Search for the cell housing the specified text and yield its (x, y) center coordinate. 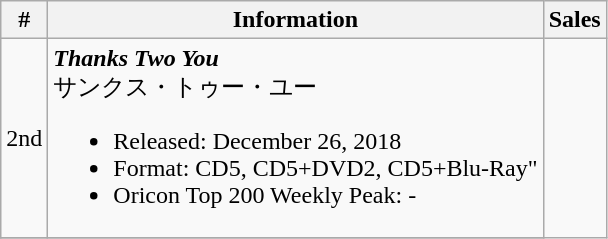
2nd (24, 138)
Thanks Two Youサンクス・トゥー・ユーReleased: December 26, 2018Format: CD5, CD5+DVD2, CD5+Blu-Ray"Oricon Top 200 Weekly Peak: - (296, 138)
# (24, 20)
Information (296, 20)
Sales (574, 20)
